Scan for the cell matching the given text and deliver its [X, Y] coordinate at center. 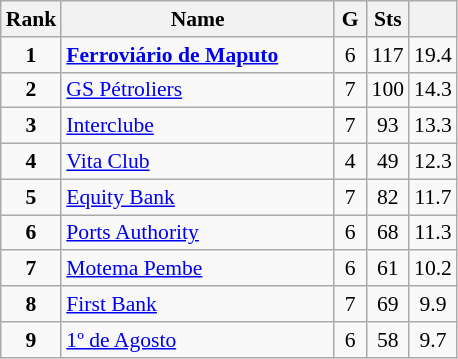
Equity Bank [198, 197]
5 [32, 197]
14.3 [433, 90]
Ports Authority [198, 233]
93 [388, 126]
117 [388, 55]
Rank [32, 19]
Interclube [198, 126]
G [350, 19]
Name [198, 19]
13.3 [433, 126]
100 [388, 90]
9 [32, 340]
11.3 [433, 233]
19.4 [433, 55]
49 [388, 162]
2 [32, 90]
10.2 [433, 269]
9.7 [433, 340]
Sts [388, 19]
8 [32, 304]
61 [388, 269]
Vita Club [198, 162]
11.7 [433, 197]
3 [32, 126]
68 [388, 233]
12.3 [433, 162]
Ferroviário de Maputo [198, 55]
1 [32, 55]
GS Pétroliers [198, 90]
Motema Pembe [198, 269]
1º de Agosto [198, 340]
58 [388, 340]
9.9 [433, 304]
69 [388, 304]
First Bank [198, 304]
82 [388, 197]
